Return the [X, Y] coordinate for the center point of the cell that contains the specified text.  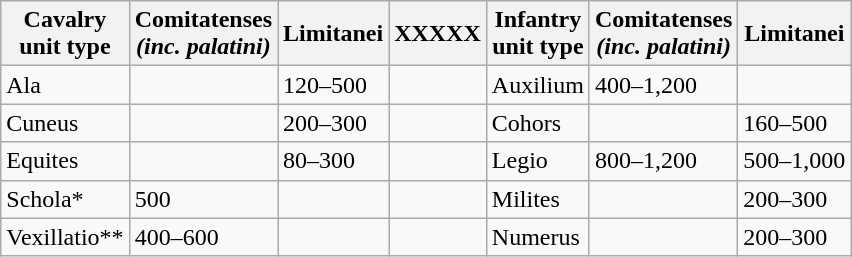
400–600 [203, 237]
Numerus [538, 237]
Vexillatio** [65, 237]
Auxilium [538, 85]
Equites [65, 161]
400–1,200 [663, 85]
Infantryunit type [538, 34]
Legio [538, 161]
Cuneus [65, 123]
Milites [538, 199]
Cohors [538, 123]
120–500 [334, 85]
Cavalryunit type [65, 34]
Ala [65, 85]
XXXXX [438, 34]
80–300 [334, 161]
500 [203, 199]
800–1,200 [663, 161]
500–1,000 [794, 161]
160–500 [794, 123]
Schola* [65, 199]
